Return [x, y] of the center of cell containing provided text 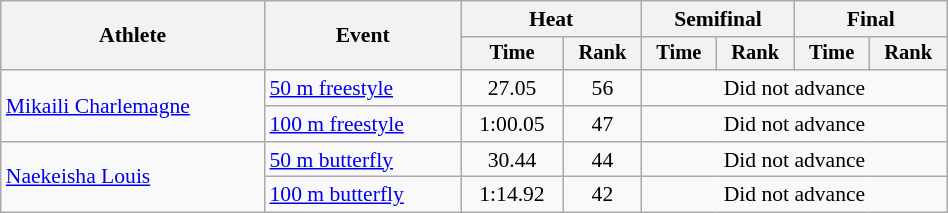
Event [363, 36]
Heat [552, 19]
Final [870, 19]
100 m butterfly [363, 195]
Mikaili Charlemagne [133, 106]
44 [602, 160]
30.44 [512, 160]
Athlete [133, 36]
56 [602, 88]
100 m freestyle [363, 124]
1:00.05 [512, 124]
47 [602, 124]
Naekeisha Louis [133, 178]
50 m freestyle [363, 88]
42 [602, 195]
Semifinal [718, 19]
27.05 [512, 88]
1:14.92 [512, 195]
50 m butterfly [363, 160]
